Identify which cell holds the provided text, then report its (X, Y) central coordinate. 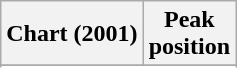
Chart (2001) (72, 34)
Peakposition (189, 34)
